Determine the (x, y) coordinate at the center of the cell enclosing the given text.  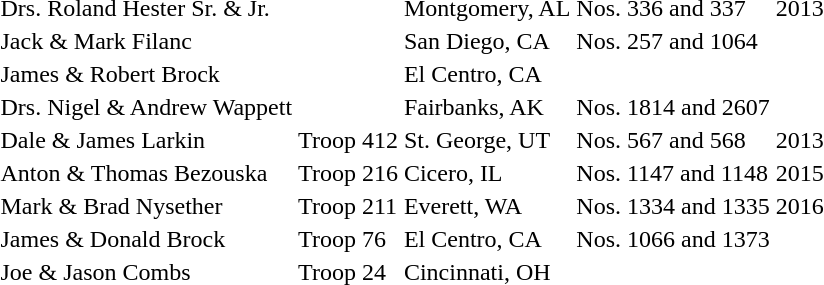
Everett, WA (486, 206)
Nos. 567 and 568 (673, 140)
Fairbanks, AK (486, 107)
St. George, UT (486, 140)
Nos. 1066 and 1373 (673, 239)
Troop 76 (348, 239)
Troop 412 (348, 140)
Nos. 1147 and 1148 (673, 173)
Nos. 257 and 1064 (673, 41)
Troop 211 (348, 206)
Troop 216 (348, 173)
San Diego, CA (486, 41)
Nos. 1334 and 1335 (673, 206)
Cicero, IL (486, 173)
Nos. 1814 and 2607 (673, 107)
